Determine the (X, Y) coordinate at the center of the cell enclosing the given text.  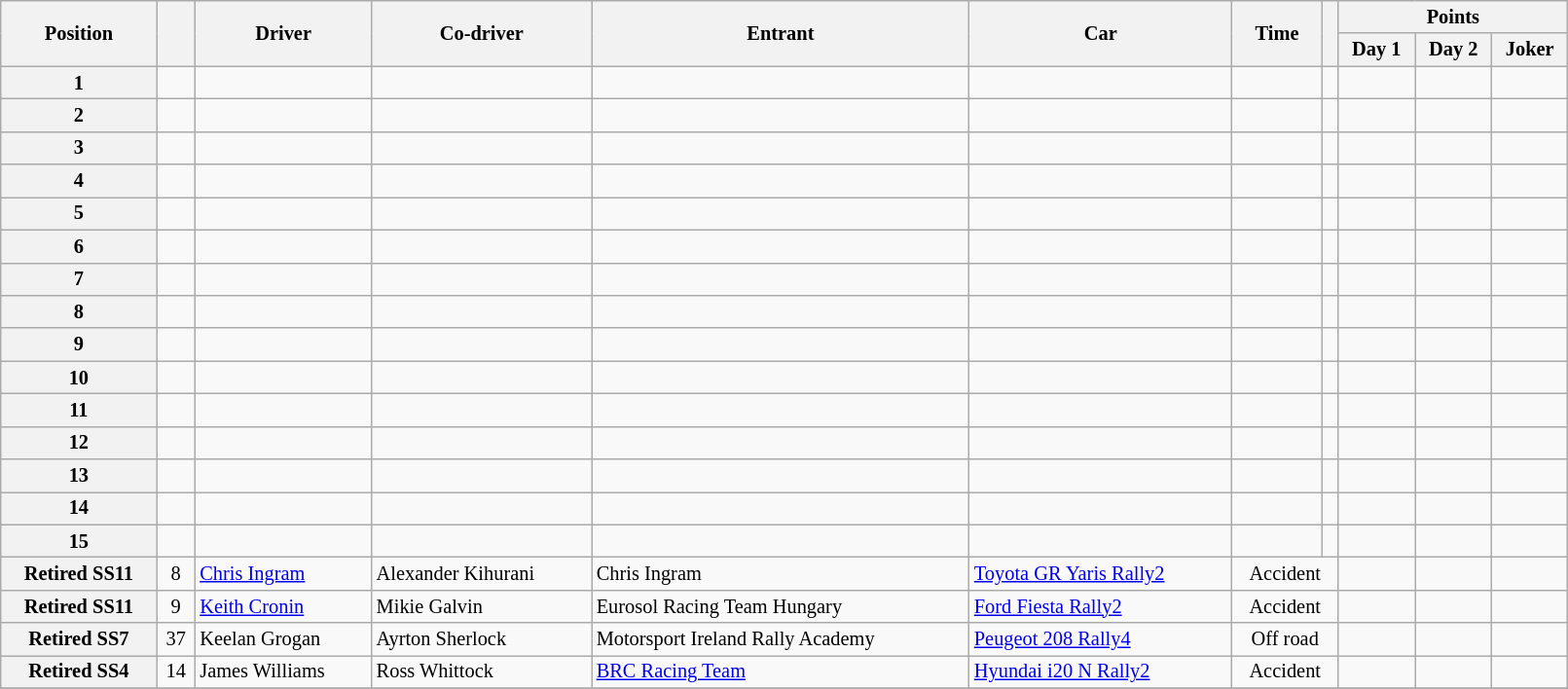
4 (79, 181)
Alexander Kihurani (482, 573)
Motorsport Ireland Rally Academy (781, 639)
Car (1101, 33)
12 (79, 443)
11 (79, 410)
Keith Cronin (282, 606)
Off road (1285, 639)
Entrant (781, 33)
Driver (282, 33)
Hyundai i20 N Rally2 (1101, 671)
7 (79, 279)
Keelan Grogan (282, 639)
Retired SS4 (79, 671)
Day 1 (1376, 50)
Eurosol Racing Team Hungary (781, 606)
13 (79, 476)
Ford Fiesta Rally2 (1101, 606)
2 (79, 115)
37 (175, 639)
Day 2 (1454, 50)
Points (1453, 17)
Ross Whittock (482, 671)
10 (79, 378)
BRC Racing Team (781, 671)
3 (79, 148)
1 (79, 83)
Toyota GR Yaris Rally2 (1101, 573)
Time (1277, 33)
15 (79, 541)
Co-driver (482, 33)
Retired SS7 (79, 639)
Mikie Galvin (482, 606)
Ayrton Sherlock (482, 639)
6 (79, 246)
Joker (1530, 50)
Peugeot 208 Rally4 (1101, 639)
James Williams (282, 671)
5 (79, 213)
Position (79, 33)
